Output the [X, Y] coordinate of the center of the cell containing the given text.  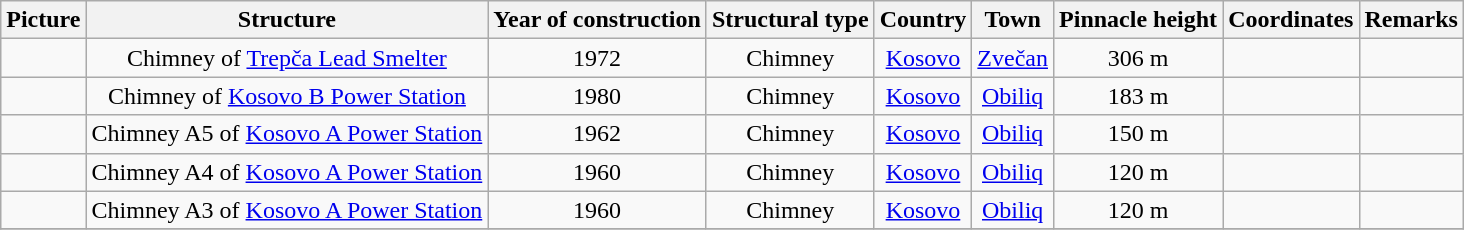
Country [923, 20]
150 m [1138, 134]
Year of construction [598, 20]
Pinnacle height [1138, 20]
Chimney of Kosovo B Power Station [287, 96]
Chimney A3 of Kosovo A Power Station [287, 210]
Town [1013, 20]
1962 [598, 134]
Remarks [1411, 20]
Coordinates [1291, 20]
Structural type [790, 20]
Chimney A4 of Kosovo A Power Station [287, 172]
1980 [598, 96]
Picture [44, 20]
Structure [287, 20]
1972 [598, 58]
Chimney of Trepča Lead Smelter [287, 58]
Chimney A5 of Kosovo A Power Station [287, 134]
306 m [1138, 58]
183 m [1138, 96]
Zvečan [1013, 58]
